Detect which cell encompasses the target text, then output its [x, y] center coordinate. 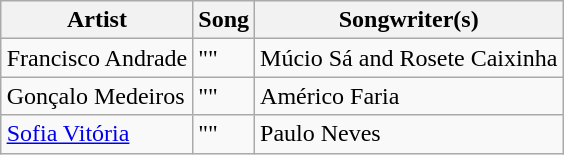
Gonçalo Medeiros [97, 96]
Sofia Vitória [97, 134]
Song [224, 20]
Songwriter(s) [409, 20]
Múcio Sá and Rosete Caixinha [409, 58]
Francisco Andrade [97, 58]
Paulo Neves [409, 134]
Artist [97, 20]
Américo Faria [409, 96]
